For the text-containing cell, return its midpoint in (x, y) coordinate format. 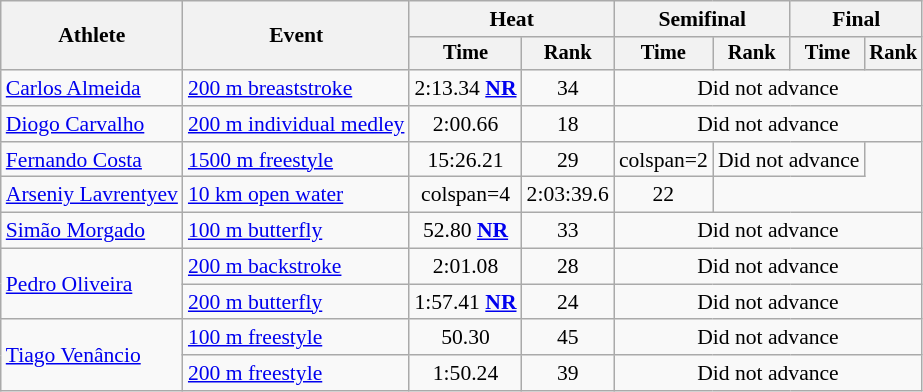
200 m butterfly (296, 302)
50.30 (465, 338)
29 (568, 160)
Event (296, 36)
52.80 NR (465, 231)
39 (568, 373)
45 (568, 338)
Carlos Almeida (92, 88)
18 (568, 124)
Diogo Carvalho (92, 124)
Simão Morgado (92, 231)
24 (568, 302)
15:26.21 (465, 160)
Heat (511, 19)
2:13.34 NR (465, 88)
34 (568, 88)
10 km open water (296, 195)
22 (664, 195)
200 m breaststroke (296, 88)
Tiago Venâncio (92, 356)
Fernando Costa (92, 160)
1:57.41 NR (465, 302)
Semifinal (702, 19)
33 (568, 231)
100 m freestyle (296, 338)
2:01.08 (465, 267)
Arseniy Lavrentyev (92, 195)
200 m freestyle (296, 373)
Final (856, 19)
Pedro Oliveira (92, 284)
colspan=4 (465, 195)
1500 m freestyle (296, 160)
Athlete (92, 36)
2:00.66 (465, 124)
200 m individual medley (296, 124)
1:50.24 (465, 373)
colspan=2 (664, 160)
100 m butterfly (296, 231)
200 m backstroke (296, 267)
2:03:39.6 (568, 195)
28 (568, 267)
